Identify which cell holds the provided text, then report its [x, y] central coordinate. 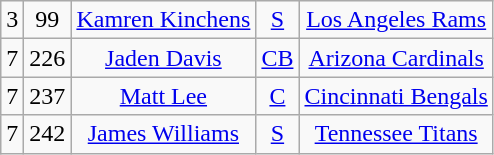
Matt Lee [164, 96]
Jaden Davis [164, 58]
James Williams [164, 134]
242 [48, 134]
CB [278, 58]
Arizona Cardinals [396, 58]
99 [48, 20]
Kamren Kinchens [164, 20]
226 [48, 58]
3 [12, 20]
237 [48, 96]
Los Angeles Rams [396, 20]
C [278, 96]
Tennessee Titans [396, 134]
Cincinnati Bengals [396, 96]
